Scan for the cell matching the given text and deliver its [x, y] coordinate at center. 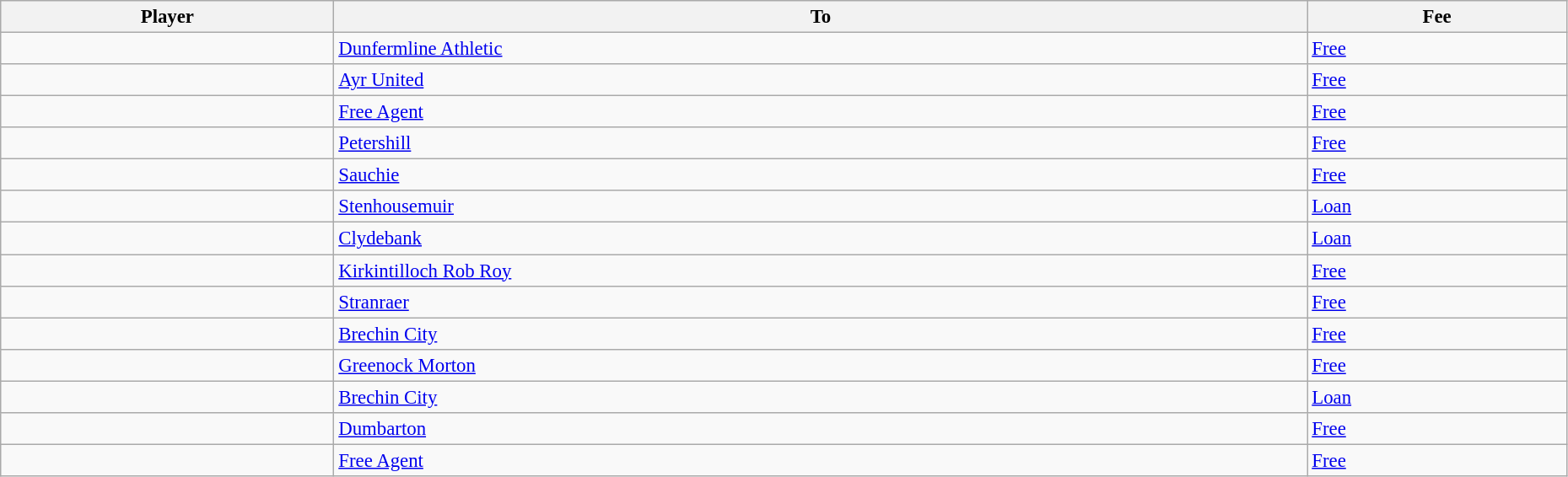
Kirkintilloch Rob Roy [821, 271]
Player [167, 17]
Ayr United [821, 80]
Petershill [821, 143]
Greenock Morton [821, 365]
Stenhousemuir [821, 206]
Stranraer [821, 302]
Dunfermline Athletic [821, 49]
Clydebank [821, 238]
To [821, 17]
Fee [1437, 17]
Dumbarton [821, 429]
Sauchie [821, 175]
